Locate the cell with the specified text and output its [X, Y] center coordinate. 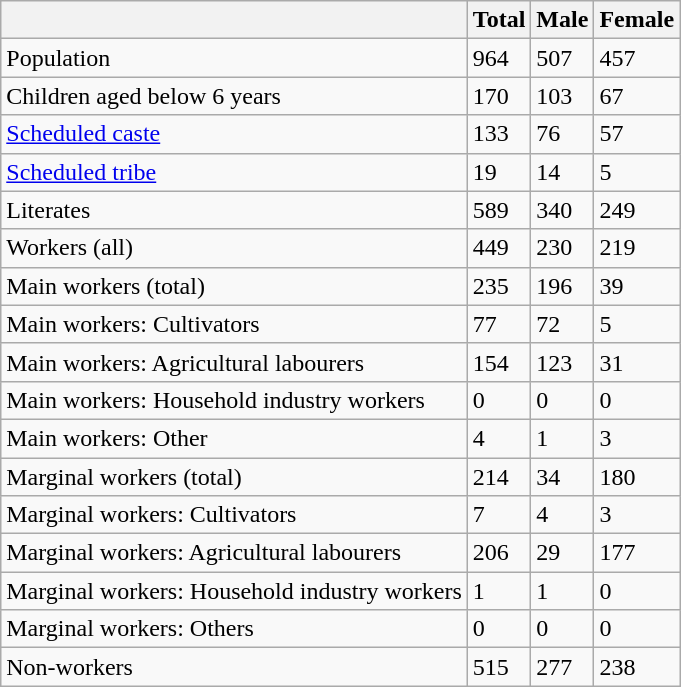
123 [562, 362]
72 [562, 324]
31 [637, 362]
277 [562, 667]
Main workers: Agricultural labourers [234, 362]
14 [562, 172]
67 [637, 96]
39 [637, 286]
7 [499, 515]
133 [499, 134]
177 [637, 553]
Non-workers [234, 667]
206 [499, 553]
219 [637, 248]
Scheduled caste [234, 134]
103 [562, 96]
29 [562, 553]
235 [499, 286]
Male [562, 20]
76 [562, 134]
Children aged below 6 years [234, 96]
57 [637, 134]
Total [499, 20]
Female [637, 20]
196 [562, 286]
449 [499, 248]
249 [637, 210]
507 [562, 58]
340 [562, 210]
Main workers: Other [234, 438]
230 [562, 248]
589 [499, 210]
515 [499, 667]
19 [499, 172]
Main workers: Cultivators [234, 324]
Marginal workers: Others [234, 629]
Workers (all) [234, 248]
154 [499, 362]
Marginal workers: Agricultural labourers [234, 553]
180 [637, 477]
Literates [234, 210]
Scheduled tribe [234, 172]
964 [499, 58]
Population [234, 58]
Marginal workers: Household industry workers [234, 591]
77 [499, 324]
238 [637, 667]
Marginal workers (total) [234, 477]
Marginal workers: Cultivators [234, 515]
Main workers: Household industry workers [234, 400]
34 [562, 477]
457 [637, 58]
Main workers (total) [234, 286]
170 [499, 96]
214 [499, 477]
